Output the [x, y] coordinate of the center of the cell containing the given text.  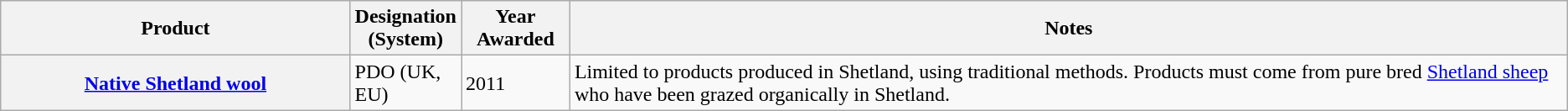
Designation (System) [405, 29]
Year Awarded [515, 29]
Native Shetland wool [176, 82]
2011 [515, 82]
Product [176, 29]
PDO (UK, EU) [405, 82]
Notes [1069, 29]
